From the cell containing the given text, extract its center point as (X, Y) coordinate. 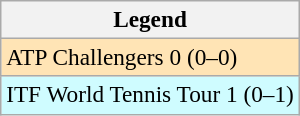
Legend (150, 19)
ITF World Tennis Tour 1 (0–1) (150, 95)
ATP Challengers 0 (0–0) (150, 57)
